Return [x, y] of the center of cell containing provided text 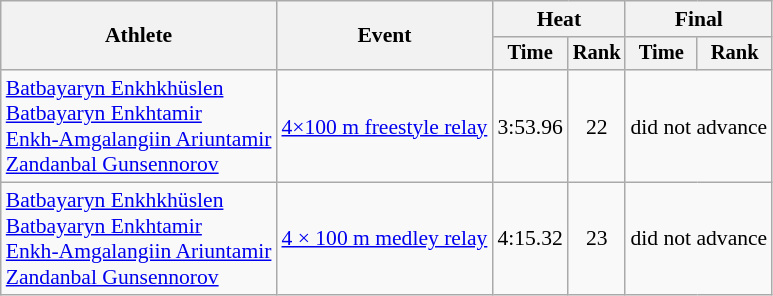
23 [597, 239]
4 × 100 m medley relay [384, 239]
22 [597, 126]
4:15.32 [530, 239]
Final [698, 19]
3:53.96 [530, 126]
4×100 m freestyle relay [384, 126]
Event [384, 36]
Heat [558, 19]
Athlete [139, 36]
